Locate the cell with the specified text and output its (x, y) center coordinate. 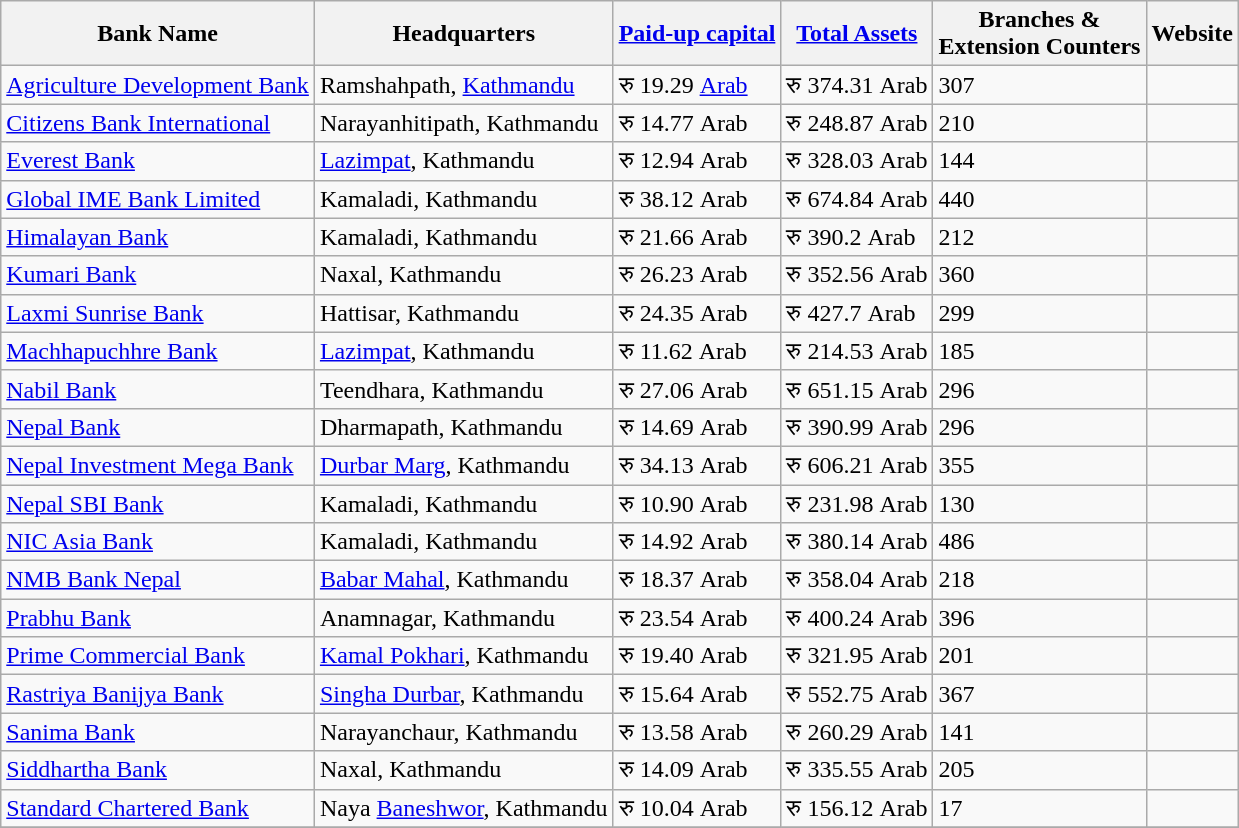
Babar Mahal, Kathmandu (464, 580)
NIC Asia Bank (158, 542)
Siddhartha Bank (158, 770)
Total Assets (857, 34)
रु 374.31 Arab (857, 85)
रु 19.40 Arab (697, 656)
रु 18.37 Arab (697, 580)
Paid-up capital (697, 34)
Prabhu Bank (158, 618)
रु 13.58 Arab (697, 732)
रु 606.21 Arab (857, 465)
Kumari Bank (158, 275)
Naya Baneshwor, Kathmandu (464, 808)
रु 400.24 Arab (857, 618)
Rastriya Banijya Bank (158, 694)
17 (1040, 808)
Ramshahpath, Kathmandu (464, 85)
रु 328.03 Arab (857, 161)
Nepal SBI Bank (158, 503)
141 (1040, 732)
रु 427.7 Arab (857, 313)
367 (1040, 694)
Hattisar, Kathmandu (464, 313)
Anamnagar, Kathmandu (464, 618)
Machhapuchhre Bank (158, 351)
रु 26.23 Arab (697, 275)
307 (1040, 85)
रु 390.99 Arab (857, 427)
रु 260.29 Arab (857, 732)
रु 34.13 Arab (697, 465)
Citizens Bank International (158, 123)
Standard Chartered Bank (158, 808)
299 (1040, 313)
130 (1040, 503)
रु 248.87 Arab (857, 123)
रु 10.04 Arab (697, 808)
185 (1040, 351)
रु 380.14 Arab (857, 542)
रु 231.98 Arab (857, 503)
Nepal Investment Mega Bank (158, 465)
रु 14.92 Arab (697, 542)
Narayanhitipath, Kathmandu (464, 123)
Narayanchaur, Kathmandu (464, 732)
रु 335.55 Arab (857, 770)
205 (1040, 770)
144 (1040, 161)
Global IME Bank Limited (158, 199)
रु 23.54 Arab (697, 618)
Prime Commercial Bank (158, 656)
रु 14.09 Arab (697, 770)
Laxmi Sunrise Bank (158, 313)
201 (1040, 656)
रु 390.2 Arab (857, 237)
360 (1040, 275)
रु 358.04 Arab (857, 580)
रु 19.29 Arab (697, 85)
Durbar Marg, Kathmandu (464, 465)
Everest Bank (158, 161)
Kamal Pokhari, Kathmandu (464, 656)
486 (1040, 542)
रु 11.62 Arab (697, 351)
Sanima Bank (158, 732)
रु 15.64 Arab (697, 694)
396 (1040, 618)
Nabil Bank (158, 389)
Dharmapath, Kathmandu (464, 427)
Singha Durbar, Kathmandu (464, 694)
रु 27.06 Arab (697, 389)
रु 12.94 Arab (697, 161)
रु 214.53 Arab (857, 351)
Himalayan Bank (158, 237)
Nepal Bank (158, 427)
Headquarters (464, 34)
रु 352.56 Arab (857, 275)
रु 651.15 Arab (857, 389)
रु 38.12 Arab (697, 199)
Teendhara, Kathmandu (464, 389)
210 (1040, 123)
रु 14.69 Arab (697, 427)
Branches &Extension Counters (1040, 34)
रु 156.12 Arab (857, 808)
रु 21.66 Arab (697, 237)
440 (1040, 199)
रु 321.95 Arab (857, 656)
रु 10.90 Arab (697, 503)
रु 552.75 Arab (857, 694)
रु 24.35 Arab (697, 313)
212 (1040, 237)
रु 674.84 Arab (857, 199)
218 (1040, 580)
355 (1040, 465)
Agriculture Development Bank (158, 85)
रु 14.77 Arab (697, 123)
NMB Bank Nepal (158, 580)
Website (1192, 34)
Bank Name (158, 34)
